Detect which cell encompasses the target text, then output its (x, y) center coordinate. 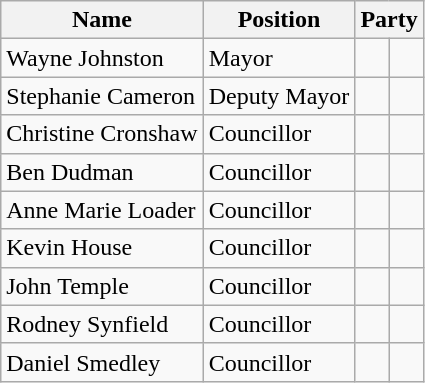
Stephanie Cameron (102, 96)
Ben Dudman (102, 172)
Wayne Johnston (102, 58)
Deputy Mayor (279, 96)
Christine Cronshaw (102, 134)
Kevin House (102, 248)
Name (102, 20)
Daniel Smedley (102, 362)
Party (389, 20)
Anne Marie Loader (102, 210)
Position (279, 20)
Rodney Synfield (102, 324)
John Temple (102, 286)
Mayor (279, 58)
